Provide the [x, y] coordinate of the cell's center where the given text is located.  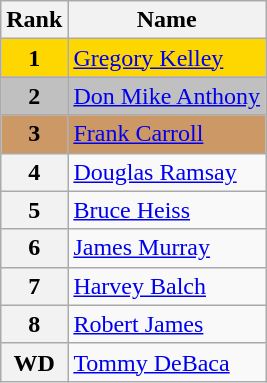
Name [167, 20]
4 [34, 172]
Harvey Balch [167, 286]
2 [34, 96]
1 [34, 58]
8 [34, 324]
6 [34, 248]
3 [34, 134]
Don Mike Anthony [167, 96]
Tommy DeBaca [167, 362]
James Murray [167, 248]
Douglas Ramsay [167, 172]
Robert James [167, 324]
5 [34, 210]
Bruce Heiss [167, 210]
Frank Carroll [167, 134]
7 [34, 286]
Rank [34, 20]
WD [34, 362]
Gregory Kelley [167, 58]
